Find where the given text appears and provide that cell's center as (X, Y) coordinate. 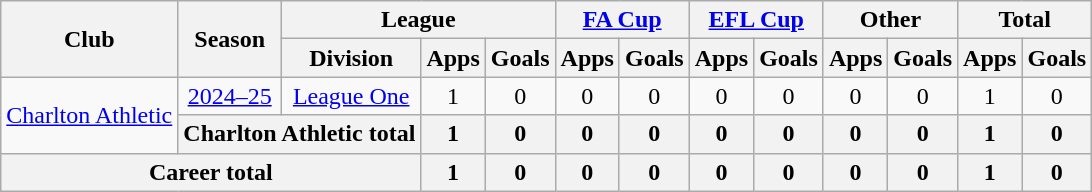
Total (1025, 20)
Division (352, 58)
Charlton Athletic total (300, 134)
League (418, 20)
Season (230, 39)
EFL Cup (756, 20)
FA Cup (622, 20)
2024–25 (230, 96)
Club (90, 39)
League One (352, 96)
Career total (211, 172)
Other (890, 20)
Charlton Athletic (90, 115)
